Return (X, Y) of the center of cell containing provided text 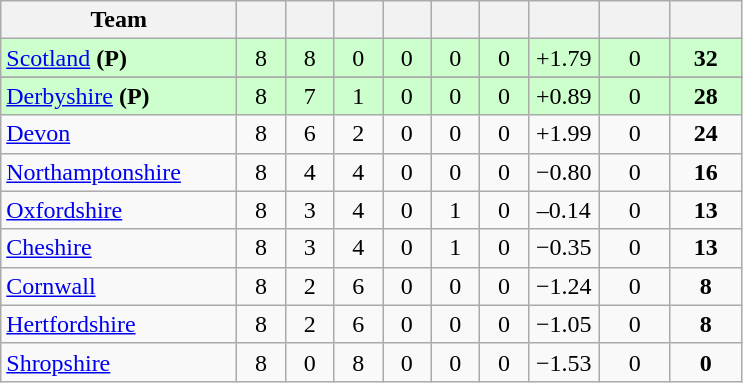
−1.24 (564, 286)
Hertfordshire (119, 324)
Northamptonshire (119, 172)
Shropshire (119, 362)
Cornwall (119, 286)
–0.14 (564, 210)
32 (706, 58)
Scotland (P) (119, 58)
−1.05 (564, 324)
28 (706, 96)
Team (119, 20)
+1.79 (564, 58)
−0.80 (564, 172)
Oxfordshire (119, 210)
−1.53 (564, 362)
Devon (119, 134)
Derbyshire (P) (119, 96)
Cheshire (119, 248)
+1.99 (564, 134)
24 (706, 134)
7 (310, 96)
+0.89 (564, 96)
−0.35 (564, 248)
16 (706, 172)
